Search for the cell housing the specified text and yield its (X, Y) center coordinate. 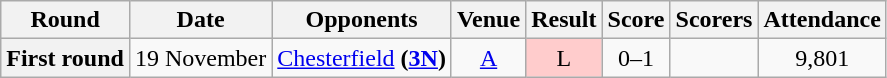
0–1 (636, 58)
L (564, 58)
Date (200, 20)
Opponents (362, 20)
9,801 (822, 58)
Score (636, 20)
19 November (200, 58)
Venue (488, 20)
Round (66, 20)
A (488, 58)
First round (66, 58)
Result (564, 20)
Scorers (714, 20)
Chesterfield (3N) (362, 58)
Attendance (822, 20)
